From the cell containing the given text, extract its center point as (X, Y) coordinate. 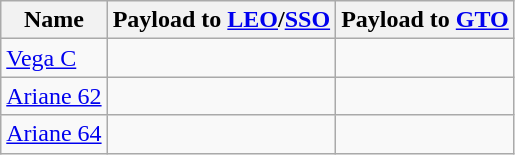
Vega C (54, 58)
Payload to LEO/SSO (221, 20)
Payload to GTO (426, 20)
Name (54, 20)
Ariane 62 (54, 96)
Ariane 64 (54, 134)
